Output the [X, Y] coordinate of the center of the cell containing the given text.  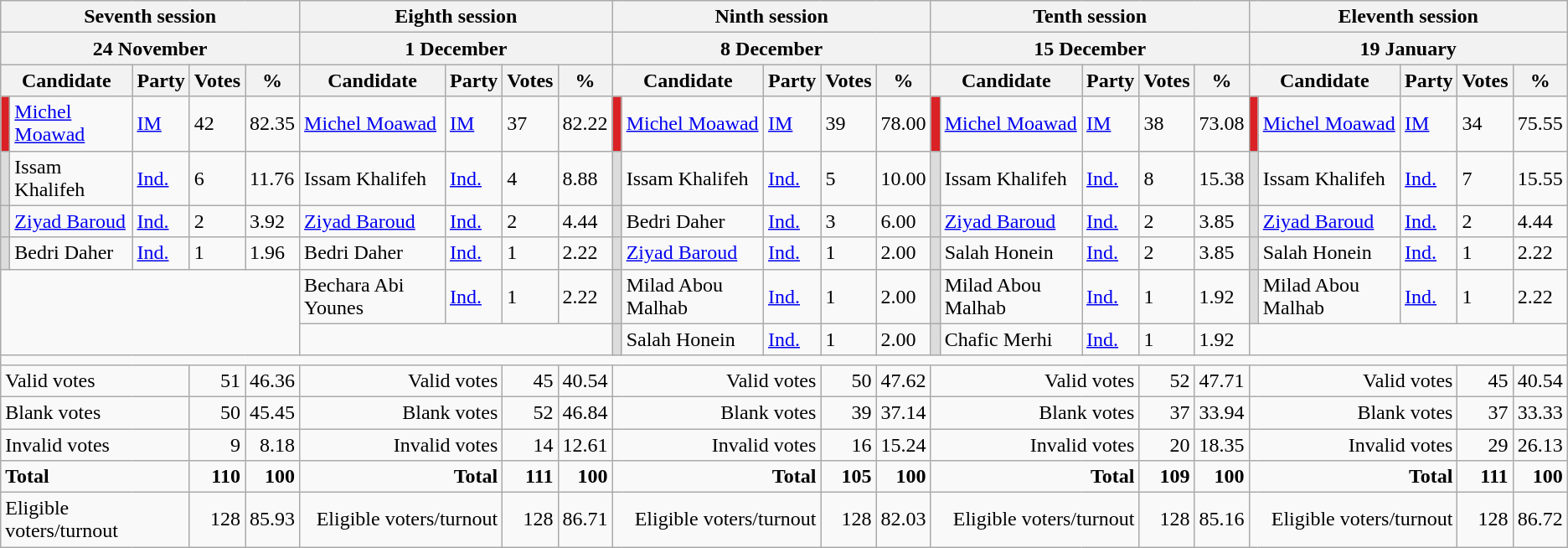
1 December [456, 49]
Tenth session [1090, 17]
34 [1485, 124]
8.18 [273, 445]
3 [848, 221]
6 [217, 178]
78.00 [903, 124]
51 [217, 380]
86.72 [1540, 520]
85.16 [1221, 520]
73.08 [1221, 124]
15 December [1090, 49]
82.22 [585, 124]
24 November [151, 49]
42 [217, 124]
7 [1485, 178]
15.38 [1221, 178]
38 [1167, 124]
19 January [1408, 49]
4 [530, 178]
8 December [771, 49]
Eighth session [456, 17]
47.62 [903, 380]
46.36 [273, 380]
86.71 [585, 520]
10.00 [903, 178]
Ninth session [771, 17]
3.92 [273, 221]
12.61 [585, 445]
109 [1167, 477]
15.24 [903, 445]
105 [848, 477]
82.35 [273, 124]
33.33 [1540, 412]
29 [1485, 445]
16 [848, 445]
46.84 [585, 412]
Chafic Merhi [1010, 339]
15.55 [1540, 178]
18.35 [1221, 445]
26.13 [1540, 445]
20 [1167, 445]
5 [848, 178]
37.14 [903, 412]
45.45 [273, 412]
6.00 [903, 221]
11.76 [273, 178]
33.94 [1221, 412]
8.88 [585, 178]
110 [217, 477]
9 [217, 445]
1.96 [273, 253]
14 [530, 445]
47.71 [1221, 380]
8 [1167, 178]
85.93 [273, 520]
82.03 [903, 520]
Bechara Abi Younes [373, 297]
Eleventh session [1408, 17]
75.55 [1540, 124]
Seventh session [151, 17]
